Provide the [X, Y] coordinate of the cell's center where the given text is located.  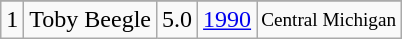
1 [12, 20]
1990 [228, 20]
Toby Beegle [90, 20]
5.0 [176, 20]
Central Michigan [329, 20]
